Pinpoint the cell where the given text exists, returning its (X, Y) midpoint coordinate. 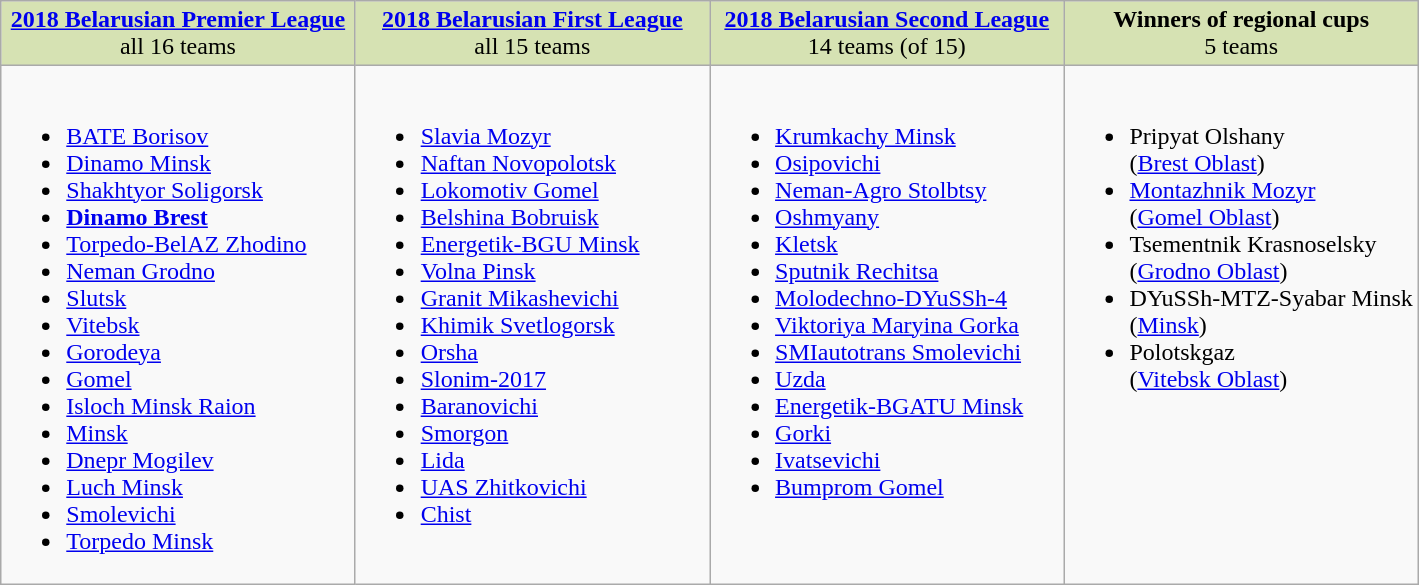
2018 Belarusian Premier Leagueall 16 teams (178, 34)
2018 Belarusian First Leagueall 15 teams (532, 34)
Winners of regional cups5 teams (1241, 34)
2018 Belarusian Second League14 teams (of 15) (887, 34)
